Determine the (X, Y) coordinate at the center of the cell enclosing the given text.  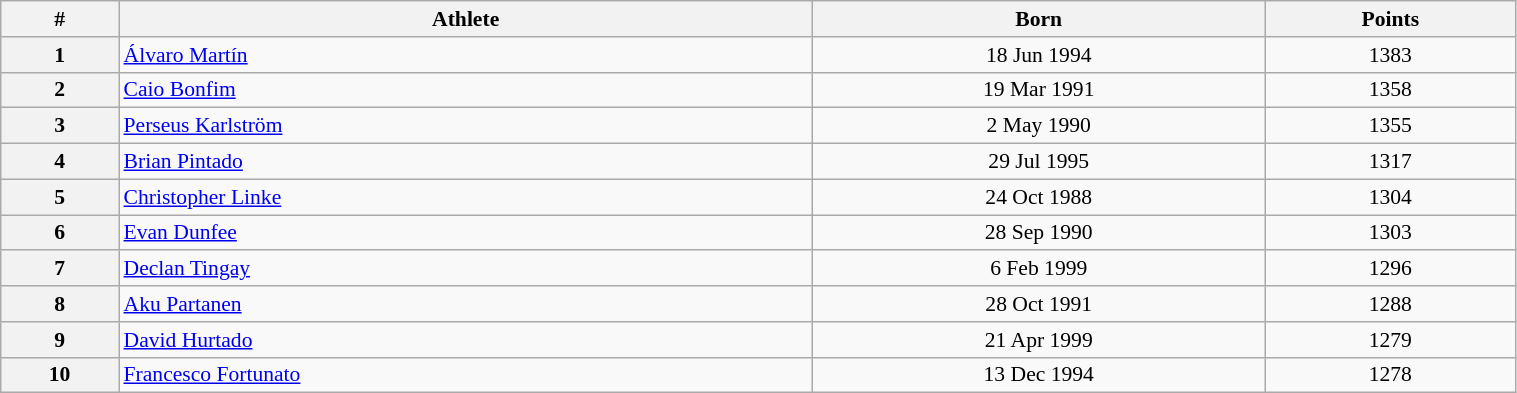
1 (60, 55)
1288 (1390, 304)
28 Oct 1991 (1039, 304)
Declan Tingay (465, 269)
4 (60, 162)
1278 (1390, 375)
Points (1390, 19)
5 (60, 197)
Caio Bonfim (465, 90)
2 May 1990 (1039, 126)
Athlete (465, 19)
Brian Pintado (465, 162)
18 Jun 1994 (1039, 55)
13 Dec 1994 (1039, 375)
29 Jul 1995 (1039, 162)
Francesco Fortunato (465, 375)
1317 (1390, 162)
8 (60, 304)
Perseus Karlström (465, 126)
3 (60, 126)
9 (60, 340)
Evan Dunfee (465, 233)
6 Feb 1999 (1039, 269)
1303 (1390, 233)
Born (1039, 19)
10 (60, 375)
Álvaro Martín (465, 55)
7 (60, 269)
28 Sep 1990 (1039, 233)
24 Oct 1988 (1039, 197)
Aku Partanen (465, 304)
21 Apr 1999 (1039, 340)
1296 (1390, 269)
1358 (1390, 90)
6 (60, 233)
Christopher Linke (465, 197)
# (60, 19)
David Hurtado (465, 340)
1383 (1390, 55)
1279 (1390, 340)
19 Mar 1991 (1039, 90)
2 (60, 90)
1355 (1390, 126)
1304 (1390, 197)
